From the cell containing the given text, extract its center point as (X, Y) coordinate. 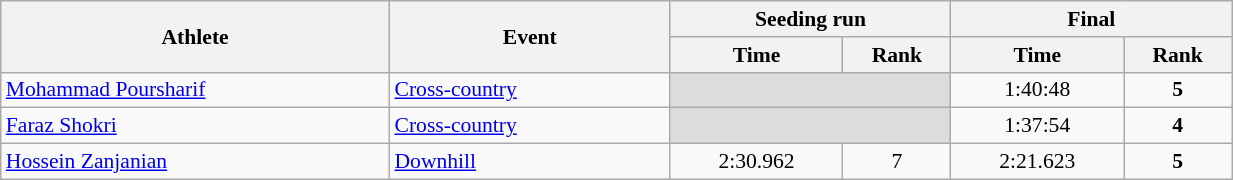
Hossein Zanjanian (196, 162)
Faraz Shokri (196, 126)
2:30.962 (756, 162)
Final (1092, 19)
Mohammad Poursharif (196, 90)
Event (530, 36)
2:21.623 (1038, 162)
7 (897, 162)
Seeding run (810, 19)
Athlete (196, 36)
1:37:54 (1038, 126)
Downhill (530, 162)
1:40:48 (1038, 90)
4 (1178, 126)
